Locate the cell with the specified text and output its [x, y] center coordinate. 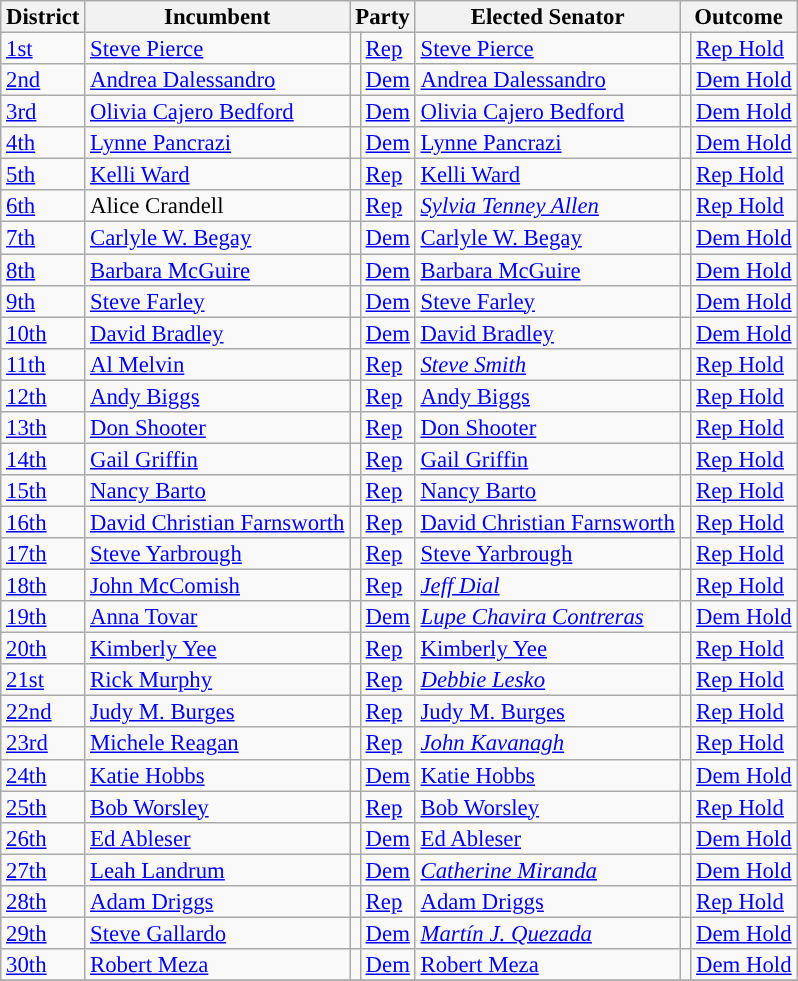
Steve Gallardo [218, 933]
John McComish [218, 586]
22nd [43, 712]
4th [43, 143]
30th [43, 965]
Anna Tovar [218, 617]
25th [43, 807]
24th [43, 775]
Lupe Chavira Contreras [548, 617]
John Kavanagh [548, 744]
18th [43, 586]
10th [43, 333]
Leah Landrum [218, 870]
3rd [43, 112]
Sylvia Tenney Allen [548, 206]
District [43, 17]
Rick Murphy [218, 680]
Debbie Lesko [548, 680]
9th [43, 301]
Al Melvin [218, 364]
5th [43, 175]
21st [43, 680]
Catherine Miranda [548, 870]
11th [43, 364]
29th [43, 933]
15th [43, 491]
Outcome [738, 17]
19th [43, 617]
Michele Reagan [218, 744]
7th [43, 238]
1st [43, 49]
Incumbent [218, 17]
27th [43, 870]
Party [382, 17]
23rd [43, 744]
Elected Senator [548, 17]
12th [43, 396]
2nd [43, 80]
14th [43, 459]
28th [43, 902]
8th [43, 270]
13th [43, 428]
6th [43, 206]
17th [43, 554]
Alice Crandell [218, 206]
26th [43, 838]
Jeff Dial [548, 586]
16th [43, 522]
Martín J. Quezada [548, 933]
Steve Smith [548, 364]
20th [43, 649]
